Return the (x, y) coordinate for the center point of the cell that contains the specified text.  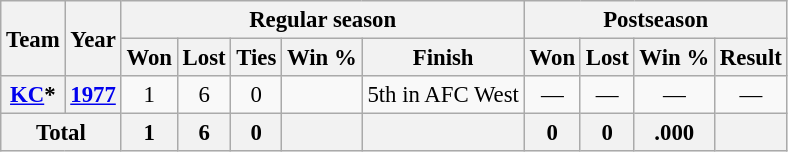
KC* (33, 95)
Postseason (656, 20)
Total (61, 133)
Finish (443, 58)
5th in AFC West (443, 95)
Ties (256, 58)
.000 (674, 133)
1977 (93, 95)
Team (33, 38)
Result (752, 58)
Year (93, 38)
Regular season (322, 20)
